Identify which cell holds the provided text, then report its (x, y) central coordinate. 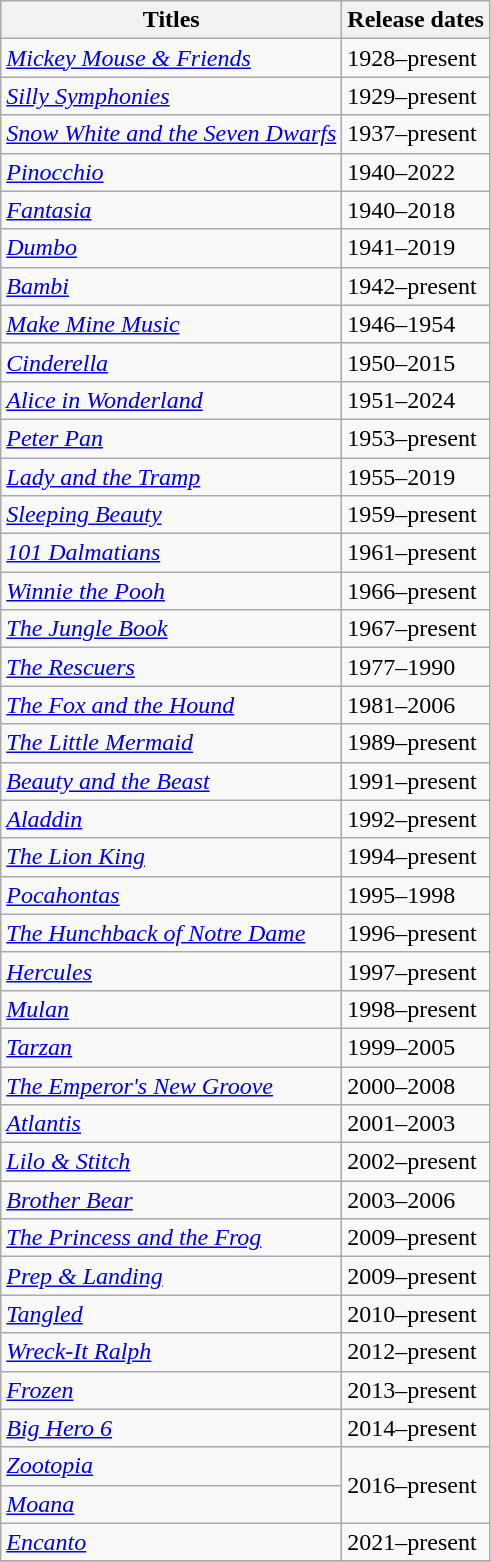
Winnie the Pooh (172, 591)
1989–present (416, 743)
Snow White and the Seven Dwarfs (172, 134)
101 Dalmatians (172, 553)
1981–2006 (416, 705)
1966–present (416, 591)
The Lion King (172, 857)
Lady and the Tramp (172, 477)
Peter Pan (172, 438)
Mulan (172, 1009)
Wreck-It Ralph (172, 1352)
Cinderella (172, 362)
1928–present (416, 58)
2016–present (416, 1485)
The Fox and the Hound (172, 705)
Fantasia (172, 210)
1999–2005 (416, 1047)
1997–present (416, 971)
1942–present (416, 286)
1998–present (416, 1009)
2002–present (416, 1162)
1991–present (416, 781)
Pinocchio (172, 172)
1953–present (416, 438)
Aladdin (172, 819)
1959–present (416, 515)
The Jungle Book (172, 629)
Tangled (172, 1314)
1994–present (416, 857)
Pocahontas (172, 895)
Dumbo (172, 248)
Hercules (172, 971)
1961–present (416, 553)
1977–1990 (416, 667)
1937–present (416, 134)
The Hunchback of Notre Dame (172, 933)
Release dates (416, 20)
2003–2006 (416, 1200)
Bambi (172, 286)
1995–1998 (416, 895)
2000–2008 (416, 1085)
1951–2024 (416, 400)
1950–2015 (416, 362)
Make Mine Music (172, 324)
Tarzan (172, 1047)
Atlantis (172, 1124)
2012–present (416, 1352)
Moana (172, 1504)
1941–2019 (416, 248)
1992–present (416, 819)
Encanto (172, 1542)
Zootopia (172, 1466)
2010–present (416, 1314)
1940–2018 (416, 210)
1996–present (416, 933)
1955–2019 (416, 477)
2001–2003 (416, 1124)
Alice in Wonderland (172, 400)
2013–present (416, 1390)
2014–present (416, 1428)
Sleeping Beauty (172, 515)
Titles (172, 20)
Brother Bear (172, 1200)
1946–1954 (416, 324)
Big Hero 6 (172, 1428)
2021–present (416, 1542)
1929–present (416, 96)
The Little Mermaid (172, 743)
Silly Symphonies (172, 96)
Lilo & Stitch (172, 1162)
1967–present (416, 629)
Mickey Mouse & Friends (172, 58)
The Princess and the Frog (172, 1238)
The Emperor's New Groove (172, 1085)
1940–2022 (416, 172)
Frozen (172, 1390)
Prep & Landing (172, 1276)
The Rescuers (172, 667)
Beauty and the Beast (172, 781)
